Search for the cell housing the specified text and yield its [X, Y] center coordinate. 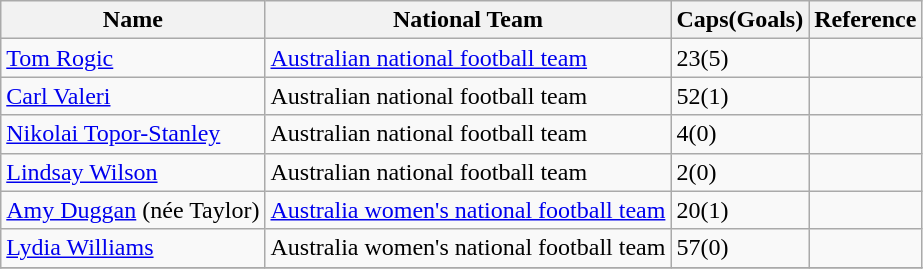
20(1) [740, 210]
52(1) [740, 96]
23(5) [740, 58]
Name [133, 20]
Lindsay Wilson [133, 172]
Nikolai Topor-Stanley [133, 134]
Lydia Williams [133, 248]
Tom Rogic [133, 58]
Carl Valeri [133, 96]
2(0) [740, 172]
57(0) [740, 248]
Caps(Goals) [740, 20]
4(0) [740, 134]
Amy Duggan (née Taylor) [133, 210]
National Team [468, 20]
Reference [866, 20]
